From the cell containing the given text, extract its center point as (x, y) coordinate. 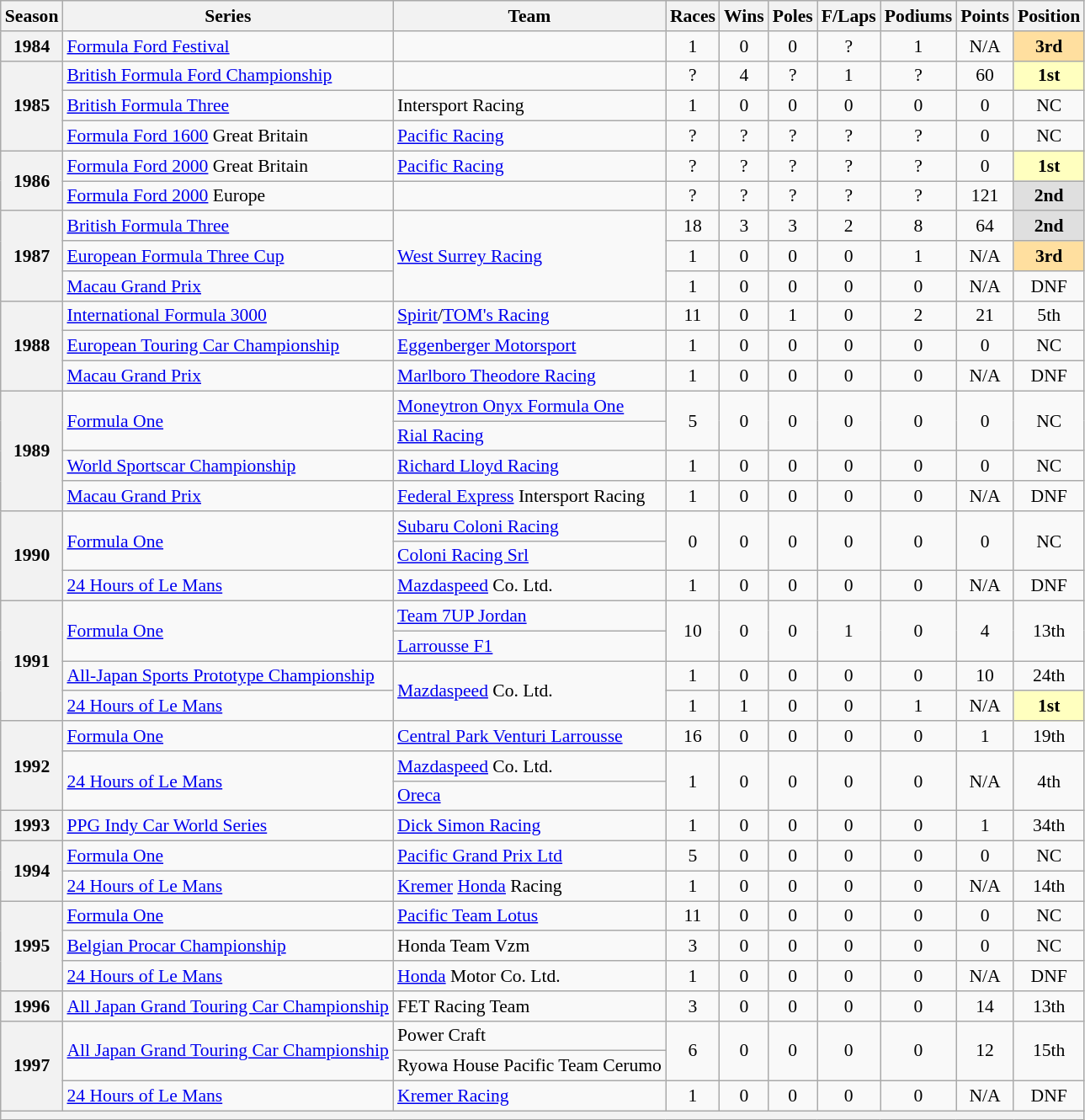
Honda Team Vzm (529, 947)
International Formula 3000 (227, 316)
All-Japan Sports Prototype Championship (227, 676)
British Formula Ford Championship (227, 76)
Rial Racing (529, 436)
Central Park Venturi Larrousse (529, 736)
14 (985, 1006)
Moneytron Onyx Formula One (529, 406)
34th (1049, 826)
Dick Simon Racing (529, 826)
1995 (32, 947)
18 (693, 227)
Position (1049, 16)
Formula Ford 2000 Great Britain (227, 166)
1994 (32, 871)
1996 (32, 1006)
1985 (32, 106)
Federal Express Intersport Racing (529, 496)
60 (985, 76)
1990 (32, 556)
14th (1049, 886)
64 (985, 227)
Podiums (919, 16)
24th (1049, 676)
Formula Ford 2000 Europe (227, 196)
Marlboro Theodore Racing (529, 376)
Team (529, 16)
6 (693, 1051)
Kremer Racing (529, 1096)
16 (693, 736)
Pacific Grand Prix Ltd (529, 856)
Kremer Honda Racing (529, 886)
Formula Ford Festival (227, 46)
Points (985, 16)
Wins (744, 16)
21 (985, 316)
Races (693, 16)
Richard Lloyd Racing (529, 467)
Series (227, 16)
Pacific Team Lotus (529, 916)
West Surrey Racing (529, 256)
1992 (32, 766)
1997 (32, 1066)
1987 (32, 256)
Eggenberger Motorsport (529, 346)
121 (985, 196)
Formula Ford 1600 Great Britain (227, 136)
Power Craft (529, 1036)
1984 (32, 46)
Poles (793, 16)
Larrousse F1 (529, 646)
1989 (32, 451)
F/Laps (848, 16)
Oreca (529, 796)
Spirit/TOM's Racing (529, 316)
12 (985, 1051)
European Formula Three Cup (227, 256)
World Sportscar Championship (227, 467)
PPG Indy Car World Series (227, 826)
4th (1049, 781)
Coloni Racing Srl (529, 556)
15th (1049, 1051)
European Touring Car Championship (227, 346)
Season (32, 16)
Belgian Procar Championship (227, 947)
Intersport Racing (529, 106)
5th (1049, 316)
19th (1049, 736)
FET Racing Team (529, 1006)
8 (919, 227)
Subaru Coloni Racing (529, 526)
1988 (32, 345)
Ryowa House Pacific Team Cerumo (529, 1066)
Honda Motor Co. Ltd. (529, 976)
1993 (32, 826)
1991 (32, 661)
1986 (32, 180)
Team 7UP Jordan (529, 616)
